Identify which cell holds the provided text, then report its (X, Y) central coordinate. 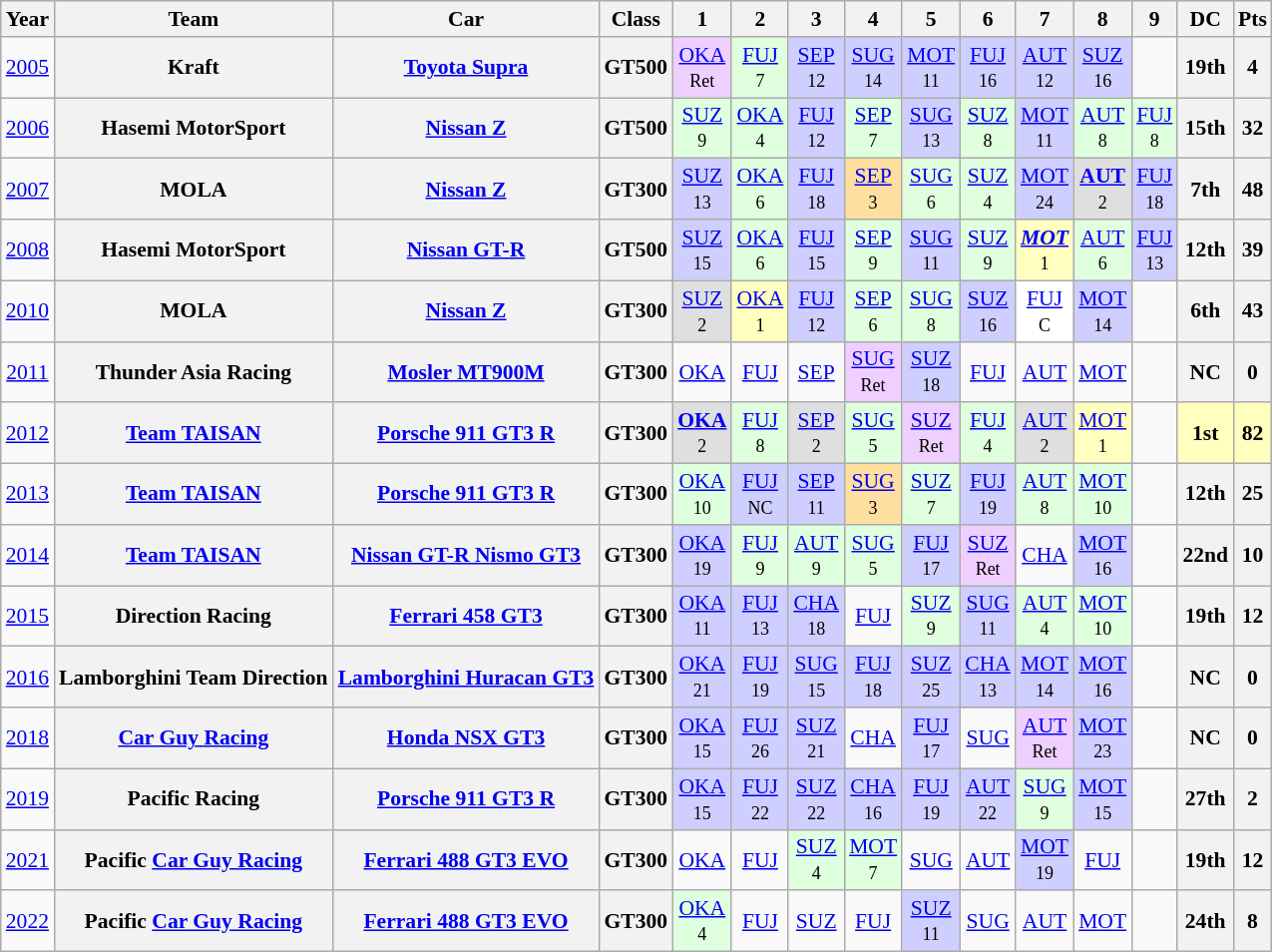
2011 (28, 371)
6 (988, 19)
Direction Racing (194, 617)
AUT12 (1045, 68)
OKA19 (702, 555)
SUZ18 (931, 371)
2016 (28, 677)
2005 (28, 68)
CHA16 (873, 798)
MOT19 (1045, 860)
SUG14 (873, 68)
FUJ9 (760, 555)
SUG15 (816, 677)
2006 (28, 128)
2018 (28, 738)
SUG8 (931, 311)
CHA13 (988, 677)
Team (194, 19)
OKARet (702, 68)
2010 (28, 311)
FUJ26 (760, 738)
SEP11 (816, 495)
SEP9 (873, 249)
SUZ7 (931, 495)
6th (1205, 311)
39 (1253, 249)
MOT24 (1045, 190)
2015 (28, 617)
OKA1 (760, 311)
Nissan GT-R Nismo GT3 (467, 555)
Class (636, 19)
2012 (28, 433)
48 (1253, 190)
SUG3 (873, 495)
Ferrari 458 GT3 (467, 617)
FUJNC (760, 495)
SEP (816, 371)
FUJ4 (988, 433)
MOT15 (1102, 798)
AUTRet (1045, 738)
27th (1205, 798)
OKA21 (702, 677)
FUJ22 (760, 798)
2022 (28, 922)
SEP2 (816, 433)
Pacific Racing (194, 798)
Car Guy Racing (194, 738)
SUZ22 (816, 798)
2019 (28, 798)
OKA2 (702, 433)
FUJ16 (988, 68)
Pts (1253, 19)
Year (28, 19)
Lamborghini Team Direction (194, 677)
5 (931, 19)
Car (467, 19)
Honda NSX GT3 (467, 738)
Mosler MT900M (467, 371)
Nissan GT-R (467, 249)
32 (1253, 128)
2008 (28, 249)
Thunder Asia Racing (194, 371)
SUG13 (931, 128)
43 (1253, 311)
SUZ11 (931, 922)
24th (1205, 922)
Kraft (194, 68)
2013 (28, 495)
15th (1205, 128)
7th (1205, 190)
MOT7 (873, 860)
SUZ15 (702, 249)
2014 (28, 555)
1st (1205, 433)
SEP12 (816, 68)
3 (816, 19)
SUZ (816, 922)
SEP3 (873, 190)
AUT6 (1102, 249)
SUG9 (1045, 798)
FUJ7 (760, 68)
SUGRet (873, 371)
CHA18 (816, 617)
SUZ21 (816, 738)
SUZ2 (702, 311)
Toyota Supra (467, 68)
Lamborghini Huracan GT3 (467, 677)
25 (1253, 495)
AUT9 (816, 555)
2007 (28, 190)
9 (1154, 19)
AUT22 (988, 798)
SUZ13 (702, 190)
2021 (28, 860)
SUZ8 (988, 128)
7 (1045, 19)
OKA11 (702, 617)
MOT23 (1102, 738)
SEP6 (873, 311)
SEP7 (873, 128)
SUZ25 (931, 677)
FUJ15 (816, 249)
OKA10 (702, 495)
82 (1253, 433)
DC (1205, 19)
FUJC (1045, 311)
22nd (1205, 555)
10 (1253, 555)
AUT4 (1045, 617)
1 (702, 19)
SUG6 (931, 190)
